Return (x, y) of the center of cell containing provided text 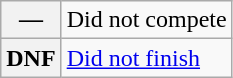
DNF (31, 58)
Did not compete (146, 20)
— (31, 20)
Did not finish (146, 58)
